Output the [X, Y] coordinate of the center of the cell containing the given text.  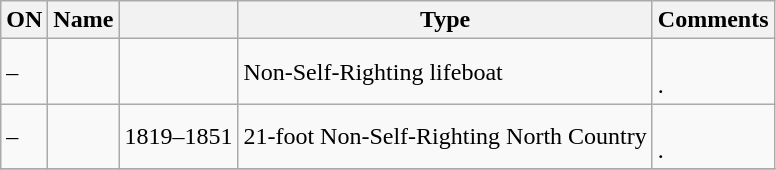
Name [84, 20]
ON [24, 20]
21-foot Non-Self-Righting North Country [445, 136]
Non-Self-Righting lifeboat [445, 72]
Type [445, 20]
Comments [713, 20]
1819–1851 [178, 136]
